Determine the (X, Y) coordinate at the center of the cell enclosing the given text.  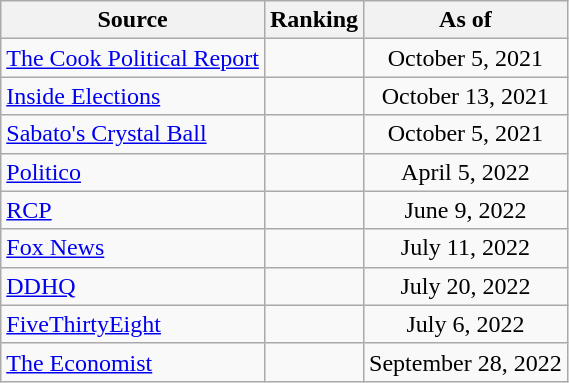
April 5, 2022 (466, 172)
Politico (133, 172)
Ranking (314, 20)
September 28, 2022 (466, 362)
DDHQ (133, 286)
July 6, 2022 (466, 324)
Sabato's Crystal Ball (133, 134)
The Economist (133, 362)
Fox News (133, 248)
Inside Elections (133, 96)
The Cook Political Report (133, 58)
July 20, 2022 (466, 286)
Source (133, 20)
As of (466, 20)
RCP (133, 210)
FiveThirtyEight (133, 324)
October 13, 2021 (466, 96)
June 9, 2022 (466, 210)
July 11, 2022 (466, 248)
